Pinpoint the cell where the given text exists, returning its (X, Y) midpoint coordinate. 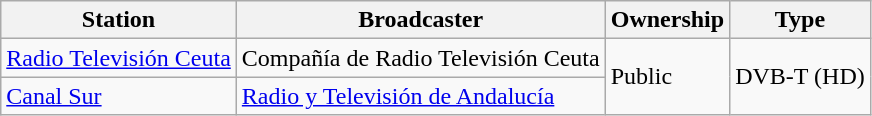
Canal Sur (119, 96)
Ownership (667, 20)
Type (800, 20)
Station (119, 20)
DVB-T (HD) (800, 77)
Broadcaster (420, 20)
Compañía de Radio Televisión Ceuta (420, 58)
Radio Televisión Ceuta (119, 58)
Radio y Televisión de Andalucía (420, 96)
Public (667, 77)
